From the cell containing the given text, extract its center point as (X, Y) coordinate. 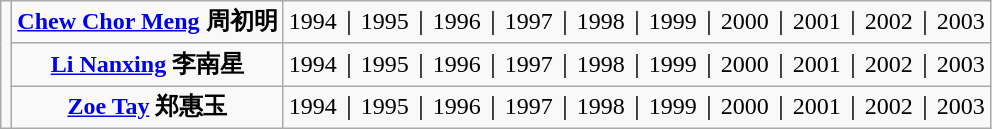
Chew Chor Meng 周初明 (148, 22)
Zoe Tay 郑惠玉 (148, 108)
Li Nanxing 李南星 (148, 64)
